Pinpoint the cell where the given text exists, returning its (X, Y) midpoint coordinate. 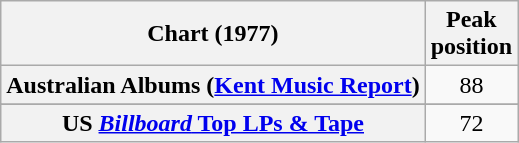
Australian Albums (Kent Music Report) (213, 85)
72 (471, 123)
Chart (1977) (213, 34)
88 (471, 85)
Peakposition (471, 34)
US Billboard Top LPs & Tape (213, 123)
